Pinpoint the cell where the given text exists, returning its [x, y] midpoint coordinate. 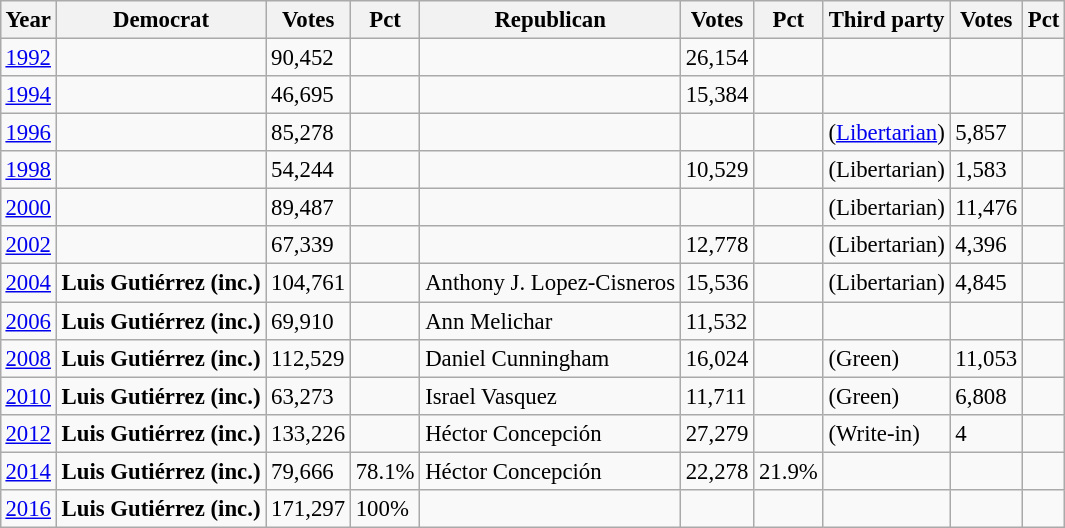
46,695 [308, 95]
5,857 [986, 133]
133,226 [308, 433]
63,273 [308, 396]
Anthony J. Lopez-Cisneros [550, 283]
11,476 [986, 208]
2002 [28, 245]
15,384 [716, 95]
1,583 [986, 170]
79,666 [308, 471]
4 [986, 433]
171,297 [308, 508]
11,711 [716, 396]
11,532 [716, 321]
69,910 [308, 321]
21.9% [788, 471]
26,154 [716, 57]
Democrat [160, 20]
Third party [886, 20]
2004 [28, 283]
89,487 [308, 208]
90,452 [308, 57]
6,808 [986, 396]
78.1% [384, 471]
2012 [28, 433]
1992 [28, 57]
67,339 [308, 245]
12,778 [716, 245]
104,761 [308, 283]
Ann Melichar [550, 321]
1994 [28, 95]
4,396 [986, 245]
2008 [28, 358]
15,536 [716, 283]
2014 [28, 471]
1996 [28, 133]
2010 [28, 396]
2000 [28, 208]
16,024 [716, 358]
54,244 [308, 170]
2006 [28, 321]
4,845 [986, 283]
Republican [550, 20]
(Write-in) [886, 433]
112,529 [308, 358]
85,278 [308, 133]
Daniel Cunningham [550, 358]
Year [28, 20]
27,279 [716, 433]
11,053 [986, 358]
10,529 [716, 170]
Israel Vasquez [550, 396]
2016 [28, 508]
1998 [28, 170]
100% [384, 508]
22,278 [716, 471]
